Determine the [X, Y] coordinate at the center of the cell enclosing the given text.  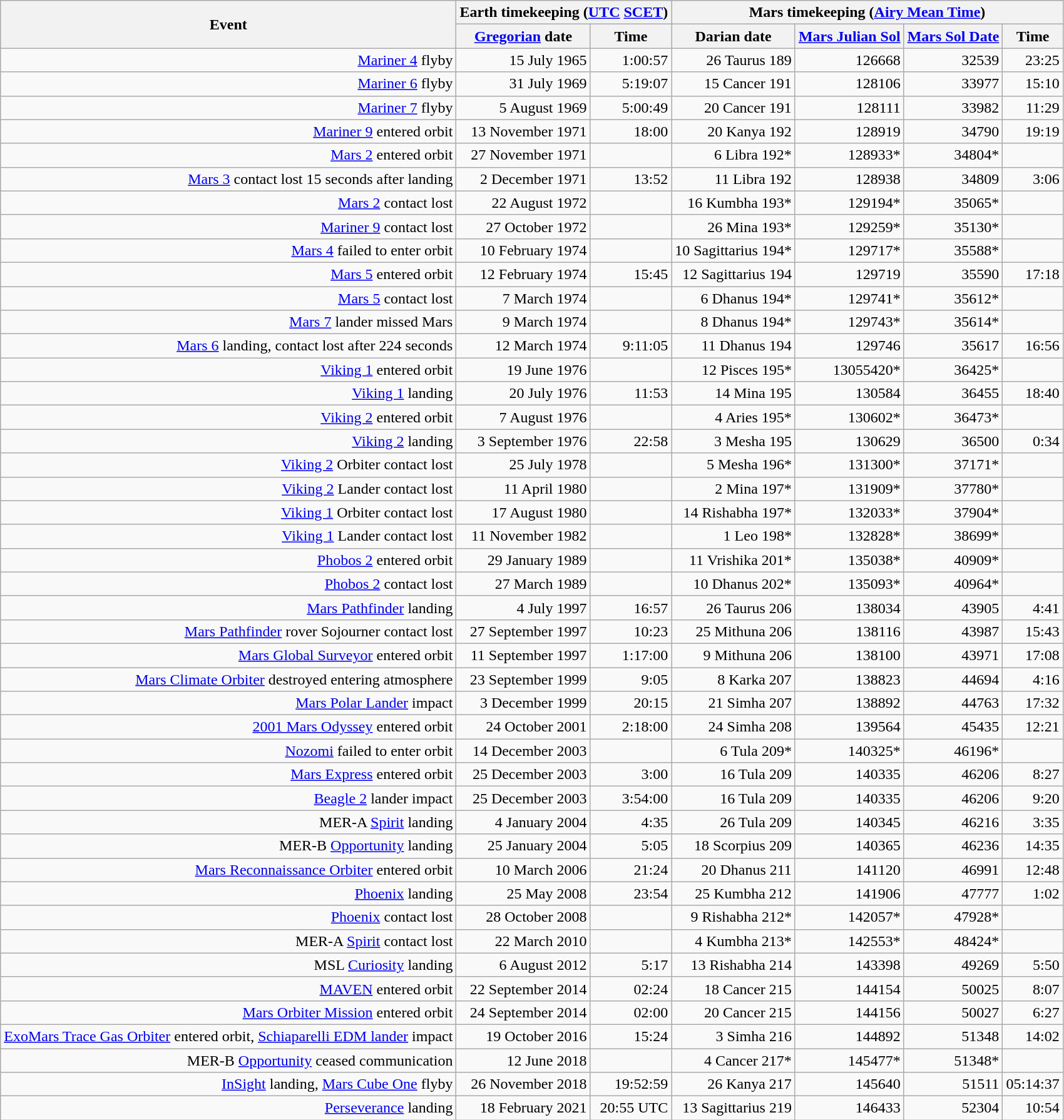
5:00:49 [631, 108]
1:02 [1033, 893]
Viking 2 entered orbit [228, 417]
05:14:37 [1033, 1084]
11 Vrishika 201* [734, 560]
10 Sagittarius 194* [734, 250]
28 October 2008 [523, 917]
143398 [849, 965]
34790 [953, 131]
132828* [849, 536]
144892 [849, 1036]
128106 [849, 84]
8 Dhanus 194* [734, 322]
20 Cancer 215 [734, 1012]
Earth timekeeping (UTC SCET) [564, 13]
Nozomi failed to enter orbit [228, 751]
10 Dhanus 202* [734, 584]
Darian date [734, 36]
16:56 [1033, 346]
3:00 [631, 775]
3:35 [1033, 822]
17 August 1980 [523, 512]
4:41 [1033, 608]
27 September 1997 [523, 631]
25 July 1978 [523, 465]
129746 [849, 346]
43971 [953, 655]
35617 [953, 346]
139564 [849, 727]
14 Rishabha 197* [734, 512]
Viking 2 Lander contact lost [228, 489]
7 August 1976 [523, 417]
MER-B Opportunity ceased communication [228, 1061]
20:55 UTC [631, 1108]
129194* [849, 203]
20 Cancer 191 [734, 108]
4 Kumbha 213* [734, 941]
12 Sagittarius 194 [734, 274]
Mars 4 failed to enter orbit [228, 250]
43905 [953, 608]
Mars Polar Lander impact [228, 703]
Mars Pathfinder rover Sojourner contact lost [228, 631]
Beagle 2 lander impact [228, 798]
18 Cancer 215 [734, 989]
20 Dhanus 211 [734, 870]
11 April 1980 [523, 489]
15:24 [631, 1036]
24 September 2014 [523, 1012]
InSight landing, Mars Cube One flyby [228, 1084]
33977 [953, 84]
141120 [849, 870]
11 Dhanus 194 [734, 346]
16:57 [631, 608]
1:00:57 [631, 60]
138034 [849, 608]
138116 [849, 631]
Mars 5 contact lost [228, 298]
8 Karka 207 [734, 679]
35614* [953, 322]
46216 [953, 822]
24 Simha 208 [734, 727]
129259* [849, 227]
37904* [953, 512]
129743* [849, 322]
15:45 [631, 274]
Mars 5 entered orbit [228, 274]
Mars 6 landing, contact lost after 224 seconds [228, 346]
4 Aries 195* [734, 417]
Mars 3 contact lost 15 seconds after landing [228, 179]
36473* [953, 417]
2 December 1971 [523, 179]
Mars 2 entered orbit [228, 155]
Viking 1 Orbiter contact lost [228, 512]
27 November 1971 [523, 155]
10 March 2006 [523, 870]
Mars Express entered orbit [228, 775]
9 March 1974 [523, 322]
Viking 1 entered orbit [228, 370]
5:05 [631, 846]
14 Mina 195 [734, 394]
Phoenix landing [228, 893]
Mars timekeeping (Airy Mean Time) [867, 13]
Perseverance landing [228, 1108]
Mars Orbiter Mission entered orbit [228, 1012]
49269 [953, 965]
27 March 1989 [523, 584]
7 March 1974 [523, 298]
13:52 [631, 179]
51511 [953, 1084]
144156 [849, 1012]
14:35 [1033, 846]
Event [228, 24]
38699* [953, 536]
17:18 [1033, 274]
11:53 [631, 394]
129719 [849, 274]
5:50 [1033, 965]
6 Tula 209* [734, 751]
129741* [849, 298]
52304 [953, 1108]
51348* [953, 1061]
35065* [953, 203]
35612* [953, 298]
131909* [849, 489]
Mars Sol Date [953, 36]
ExoMars Trace Gas Orbiter entered orbit, Schiaparelli EDM lander impact [228, 1036]
19 June 1976 [523, 370]
132033* [849, 512]
12 Pisces 195* [734, 370]
02:24 [631, 989]
146433 [849, 1108]
44694 [953, 679]
130629 [849, 441]
26 Taurus 206 [734, 608]
Mars Climate Orbiter destroyed entering atmosphere [228, 679]
25 May 2008 [523, 893]
141906 [849, 893]
Gregorian date [523, 36]
1 Leo 198* [734, 536]
130584 [849, 394]
3:06 [1033, 179]
23:25 [1033, 60]
140325* [849, 751]
144154 [849, 989]
145477* [849, 1061]
6 Libra 192* [734, 155]
128111 [849, 108]
4 January 2004 [523, 822]
Phobos 2 contact lost [228, 584]
MER-A Spirit landing [228, 822]
37780* [953, 489]
26 Kanya 217 [734, 1084]
3 Simha 216 [734, 1036]
0:34 [1033, 441]
25 Kumbha 212 [734, 893]
23:54 [631, 893]
20 Kanya 192 [734, 131]
135038* [849, 560]
13 November 1971 [523, 131]
10:54 [1033, 1108]
13 Sagittarius 219 [734, 1108]
145640 [849, 1084]
46236 [953, 846]
Mars Pathfinder landing [228, 608]
47928* [953, 917]
51348 [953, 1036]
26 Taurus 189 [734, 60]
128919 [849, 131]
2 Mina 197* [734, 489]
5 August 1969 [523, 108]
MER-B Opportunity landing [228, 846]
46196* [953, 751]
135093* [849, 584]
Mars 2 contact lost [228, 203]
Mariner 9 entered orbit [228, 131]
1:17:00 [631, 655]
36425* [953, 370]
18 Scorpius 209 [734, 846]
29 January 1989 [523, 560]
Viking 1 Lander contact lost [228, 536]
MSL Curiosity landing [228, 965]
138100 [849, 655]
24 October 2001 [523, 727]
9:05 [631, 679]
9:20 [1033, 798]
8:27 [1033, 775]
11 September 1997 [523, 655]
140365 [849, 846]
20:15 [631, 703]
MER-A Spirit contact lost [228, 941]
Mars Global Surveyor entered orbit [228, 655]
19 October 2016 [523, 1036]
35588* [953, 250]
131300* [849, 465]
11 November 1982 [523, 536]
11 Libra 192 [734, 179]
2:18:00 [631, 727]
12:48 [1033, 870]
MAVEN entered orbit [228, 989]
Mars 7 lander missed Mars [228, 322]
26 Mina 193* [734, 227]
31 July 1969 [523, 84]
26 Tula 209 [734, 822]
34809 [953, 179]
15:43 [1033, 631]
32539 [953, 60]
2001 Mars Odyssey entered orbit [228, 727]
6:27 [1033, 1012]
4:16 [1033, 679]
15:10 [1033, 84]
35130* [953, 227]
35590 [953, 274]
5:17 [631, 965]
6 August 2012 [523, 965]
21 Simha 207 [734, 703]
Viking 1 landing [228, 394]
138892 [849, 703]
142553* [849, 941]
9 Rishabha 212* [734, 917]
3 December 1999 [523, 703]
140345 [849, 822]
15 July 1965 [523, 60]
47777 [953, 893]
128938 [849, 179]
6 Dhanus 194* [734, 298]
50027 [953, 1012]
15 Cancer 191 [734, 84]
12 February 1974 [523, 274]
Viking 2 Orbiter contact lost [228, 465]
18:40 [1033, 394]
37171* [953, 465]
Mariner 7 flyby [228, 108]
142057* [849, 917]
50025 [953, 989]
14 December 2003 [523, 751]
Phoenix contact lost [228, 917]
22 September 2014 [523, 989]
Mariner 6 flyby [228, 84]
3 September 1976 [523, 441]
34804* [953, 155]
4:35 [631, 822]
Phobos 2 entered orbit [228, 560]
9:11:05 [631, 346]
5:19:07 [631, 84]
02:00 [631, 1012]
3:54:00 [631, 798]
16 Kumbha 193* [734, 203]
20 July 1976 [523, 394]
8:07 [1033, 989]
22:58 [631, 441]
4 Cancer 217* [734, 1061]
10:23 [631, 631]
Mariner 9 contact lost [228, 227]
14:02 [1033, 1036]
5 Mesha 196* [734, 465]
Mars Julian Sol [849, 36]
36455 [953, 394]
Mariner 4 flyby [228, 60]
126668 [849, 60]
19:19 [1033, 131]
128933* [849, 155]
4 July 1997 [523, 608]
22 August 1972 [523, 203]
18:00 [631, 131]
48424* [953, 941]
130602* [849, 417]
17:08 [1033, 655]
11:29 [1033, 108]
25 Mithuna 206 [734, 631]
36500 [953, 441]
9 Mithuna 206 [734, 655]
26 November 2018 [523, 1084]
21:24 [631, 870]
27 October 1972 [523, 227]
33982 [953, 108]
12:21 [1033, 727]
129717* [849, 250]
3 Mesha 195 [734, 441]
12 June 2018 [523, 1061]
19:52:59 [631, 1084]
40964* [953, 584]
45435 [953, 727]
12 March 1974 [523, 346]
46991 [953, 870]
Mars Reconnaissance Orbiter entered orbit [228, 870]
10 February 1974 [523, 250]
23 September 1999 [523, 679]
138823 [849, 679]
13055420* [849, 370]
40909* [953, 560]
44763 [953, 703]
17:32 [1033, 703]
13 Rishabha 214 [734, 965]
22 March 2010 [523, 941]
43987 [953, 631]
18 February 2021 [523, 1108]
25 January 2004 [523, 846]
Viking 2 landing [228, 441]
